Capture the cell that displays the provided text and extract its [X, Y] central coordinate. 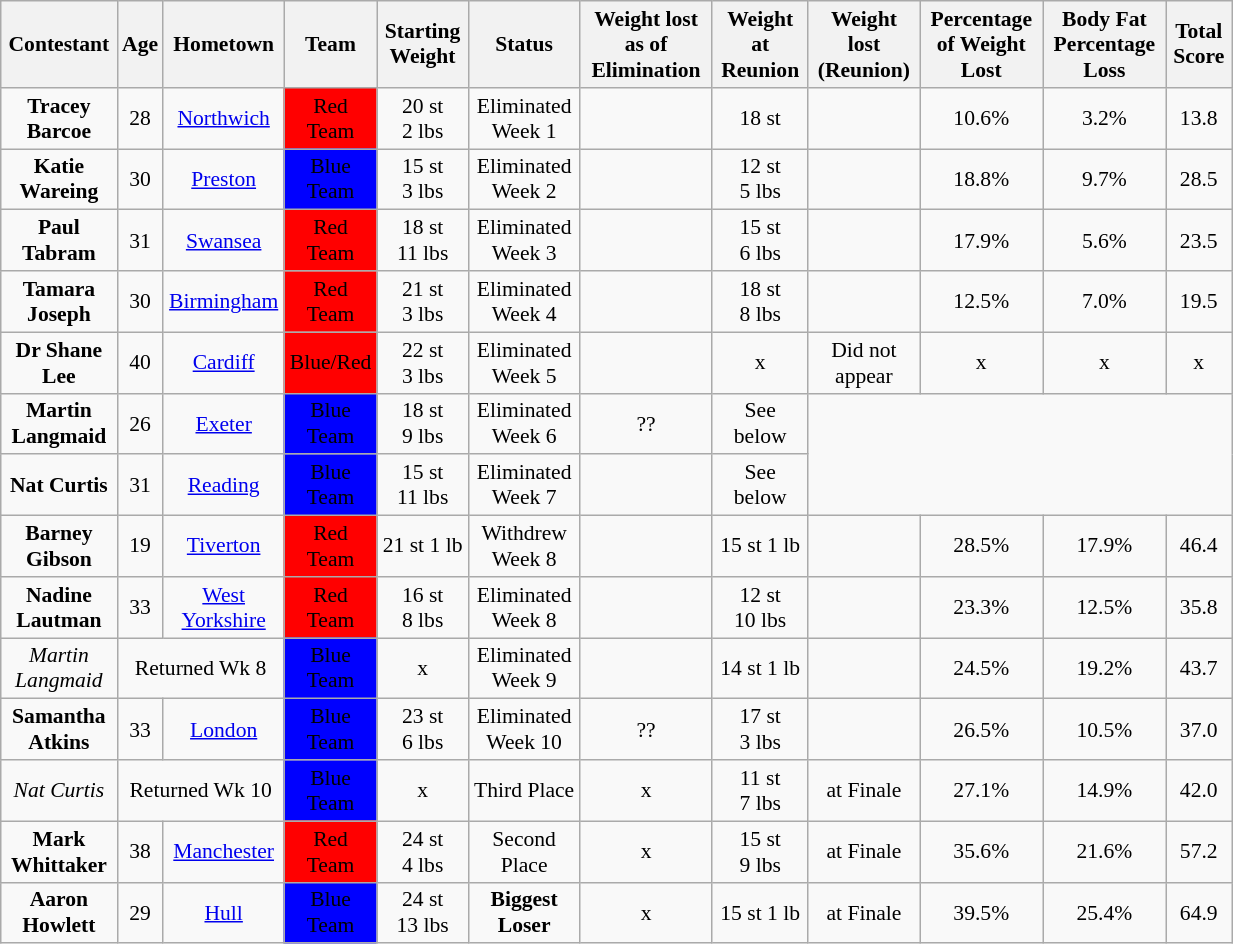
18 st [760, 118]
11 st 7 lbs [760, 790]
Status [524, 44]
19.5 [1199, 302]
15 st 11 lbs [423, 486]
12 st 5 lbs [760, 180]
Contestant [59, 44]
15 st 3 lbs [423, 180]
38 [140, 852]
10.6% [982, 118]
7.0% [1104, 302]
Eliminated Week 5 [524, 362]
Starting Weight [423, 44]
Body Fat Percentage Loss [1104, 44]
23.5 [1199, 240]
57.2 [1199, 852]
39.5% [982, 912]
Eliminated Week 1 [524, 118]
Hull [224, 912]
Returned Wk 8 [200, 668]
35.8 [1199, 608]
23 st 6 lbs [423, 730]
40 [140, 362]
13.8 [1199, 118]
Eliminated Week 8 [524, 608]
19.2% [1104, 668]
28.5 [1199, 180]
18 st 9 lbs [423, 424]
23.3% [982, 608]
18 st 11 lbs [423, 240]
37.0 [1199, 730]
Total Score [1199, 44]
28 [140, 118]
Cardiff [224, 362]
Tracey Barcoe [59, 118]
Percentage of Weight Lost [982, 44]
14 st 1 lb [760, 668]
16 st 8 lbs [423, 608]
Exeter [224, 424]
Reading [224, 486]
Birmingham [224, 302]
22 st 3 lbs [423, 362]
Eliminated Week 2 [524, 180]
24 st 13 lbs [423, 912]
29 [140, 912]
London [224, 730]
Blue/Red [330, 362]
24.5% [982, 668]
20 st 2 lbs [423, 118]
42.0 [1199, 790]
Barney Gibson [59, 546]
Weight lost as of Elimination [646, 44]
Weight at Reunion [760, 44]
Weight lost (Reunion) [864, 44]
21 st 3 lbs [423, 302]
Biggest Loser [524, 912]
Did not appear [864, 362]
46.4 [1199, 546]
Aaron Howlett [59, 912]
Eliminated Week 9 [524, 668]
26.5% [982, 730]
18 st 8 lbs [760, 302]
Eliminated Week 10 [524, 730]
Tamara Joseph [59, 302]
West Yorkshire [224, 608]
24 st 4 lbs [423, 852]
Team [330, 44]
15 st 6 lbs [760, 240]
Eliminated Week 6 [524, 424]
3.2% [1104, 118]
21.6% [1104, 852]
Hometown [224, 44]
Samantha Atkins [59, 730]
Eliminated Week 3 [524, 240]
10.5% [1104, 730]
Swansea [224, 240]
9.7% [1104, 180]
64.9 [1199, 912]
Eliminated Week 7 [524, 486]
19 [140, 546]
Third Place [524, 790]
17 st 3 lbs [760, 730]
5.6% [1104, 240]
43.7 [1199, 668]
12 st 10 lbs [760, 608]
21 st 1 lb [423, 546]
14.9% [1104, 790]
26 [140, 424]
Mark Whittaker [59, 852]
Tiverton [224, 546]
Dr Shane Lee [59, 362]
Katie Wareing [59, 180]
Nadine Lautman [59, 608]
Second Place [524, 852]
18.8% [982, 180]
Manchester [224, 852]
Preston [224, 180]
15 st 9 lbs [760, 852]
Returned Wk 10 [200, 790]
Northwich [224, 118]
Withdrew Week 8 [524, 546]
Paul Tabram [59, 240]
35.6% [982, 852]
28.5% [982, 546]
Eliminated Week 4 [524, 302]
Age [140, 44]
27.1% [982, 790]
25.4% [1104, 912]
